Find where the given text appears and provide that cell's center as [X, Y] coordinate. 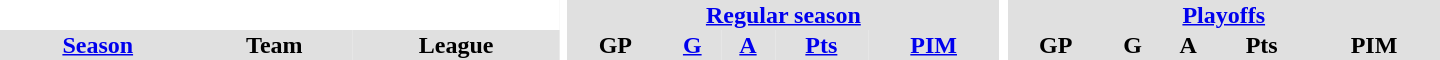
Playoffs [1224, 15]
League [456, 45]
Team [274, 45]
Season [98, 45]
Regular season [783, 15]
